Output the (X, Y) coordinate of the center of the cell containing the given text.  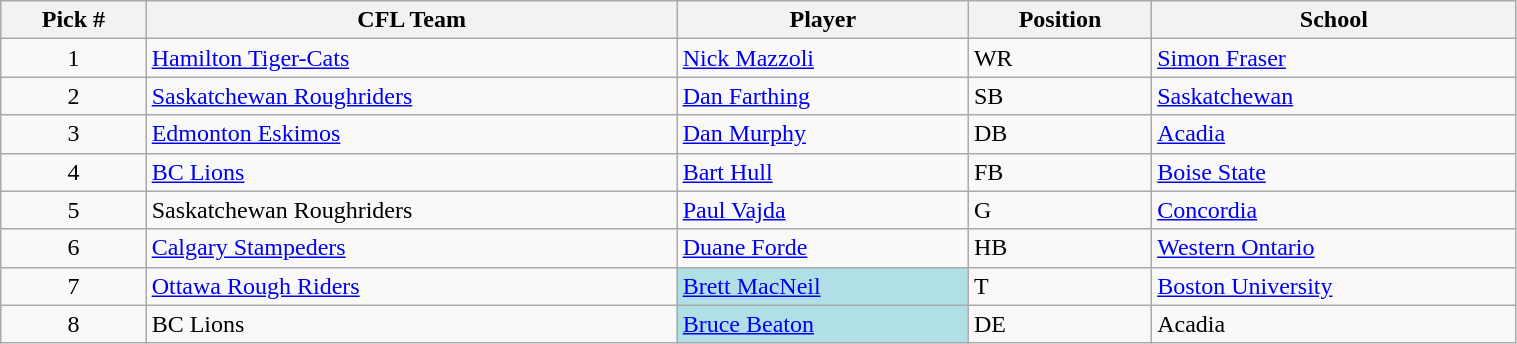
Simon Fraser (1334, 58)
Dan Farthing (822, 96)
FB (1060, 172)
T (1060, 286)
Nick Mazzoli (822, 58)
WR (1060, 58)
G (1060, 210)
Paul Vajda (822, 210)
Dan Murphy (822, 134)
7 (74, 286)
Boston University (1334, 286)
Bart Hull (822, 172)
Brett MacNeil (822, 286)
1 (74, 58)
Bruce Beaton (822, 324)
Ottawa Rough Riders (412, 286)
CFL Team (412, 20)
DB (1060, 134)
Saskatchewan (1334, 96)
Duane Forde (822, 248)
SB (1060, 96)
School (1334, 20)
Player (822, 20)
4 (74, 172)
3 (74, 134)
Calgary Stampeders (412, 248)
Edmonton Eskimos (412, 134)
6 (74, 248)
8 (74, 324)
5 (74, 210)
2 (74, 96)
HB (1060, 248)
Hamilton Tiger-Cats (412, 58)
Boise State (1334, 172)
Western Ontario (1334, 248)
Pick # (74, 20)
DE (1060, 324)
Position (1060, 20)
Concordia (1334, 210)
